Detect which cell encompasses the target text, then output its (x, y) center coordinate. 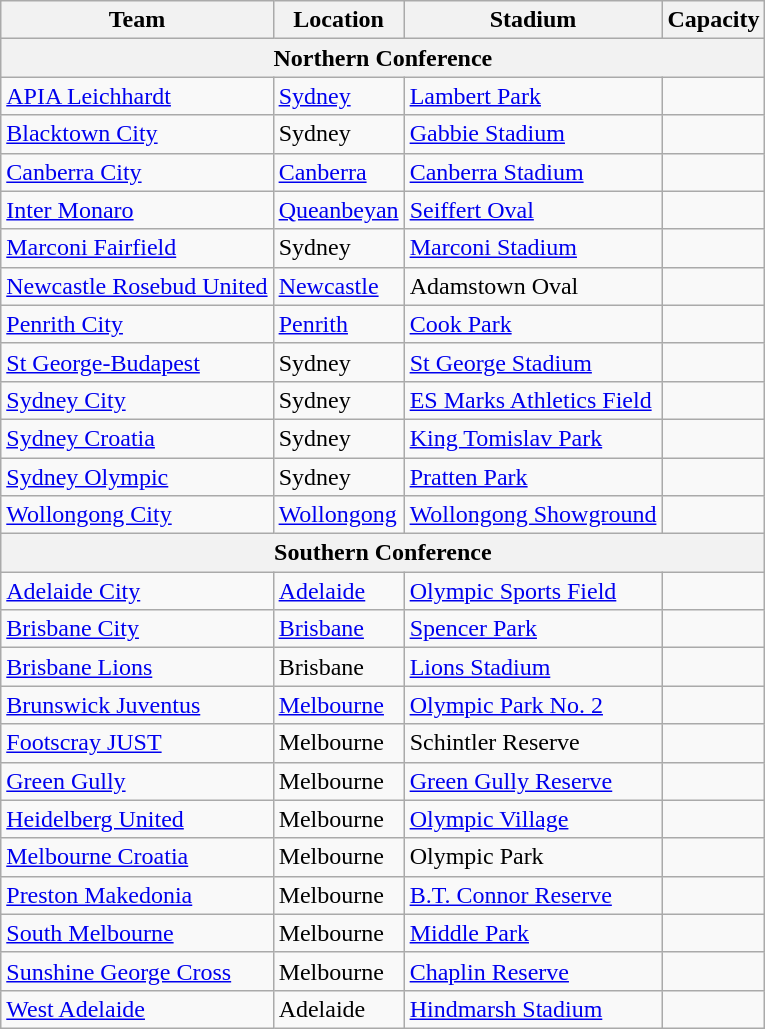
West Adelaide (137, 1009)
Newcastle Rosebud United (137, 286)
Lambert Park (533, 96)
Wollongong (338, 515)
Marconi Fairfield (137, 248)
Olympic Park No. 2 (533, 705)
Brunswick Juventus (137, 705)
Olympic Park (533, 857)
Canberra City (137, 172)
Schintler Reserve (533, 743)
Heidelberg United (137, 819)
Blacktown City (137, 134)
Preston Makedonia (137, 895)
Adamstown Oval (533, 286)
Olympic Sports Field (533, 591)
Chaplin Reserve (533, 971)
Lions Stadium (533, 667)
Sunshine George Cross (137, 971)
Capacity (714, 20)
Sydney Olympic (137, 477)
Canberra (338, 172)
South Melbourne (137, 933)
King Tomislav Park (533, 438)
Newcastle (338, 286)
Northern Conference (383, 58)
Location (338, 20)
Sydney City (137, 400)
St George-Budapest (137, 362)
Footscray JUST (137, 743)
APIA Leichhardt (137, 96)
Adelaide City (137, 591)
B.T. Connor Reserve (533, 895)
Brisbane City (137, 629)
Team (137, 20)
Penrith (338, 324)
Southern Conference (383, 553)
Marconi Stadium (533, 248)
Canberra Stadium (533, 172)
Brisbane Lions (137, 667)
ES Marks Athletics Field (533, 400)
Wollongong City (137, 515)
St George Stadium (533, 362)
Hindmarsh Stadium (533, 1009)
Pratten Park (533, 477)
Queanbeyan (338, 210)
Cook Park (533, 324)
Melbourne Croatia (137, 857)
Inter Monaro (137, 210)
Seiffert Oval (533, 210)
Stadium (533, 20)
Penrith City (137, 324)
Green Gully (137, 781)
Olympic Village (533, 819)
Green Gully Reserve (533, 781)
Gabbie Stadium (533, 134)
Middle Park (533, 933)
Sydney Croatia (137, 438)
Spencer Park (533, 629)
Wollongong Showground (533, 515)
